Capture the cell that displays the provided text and extract its (x, y) central coordinate. 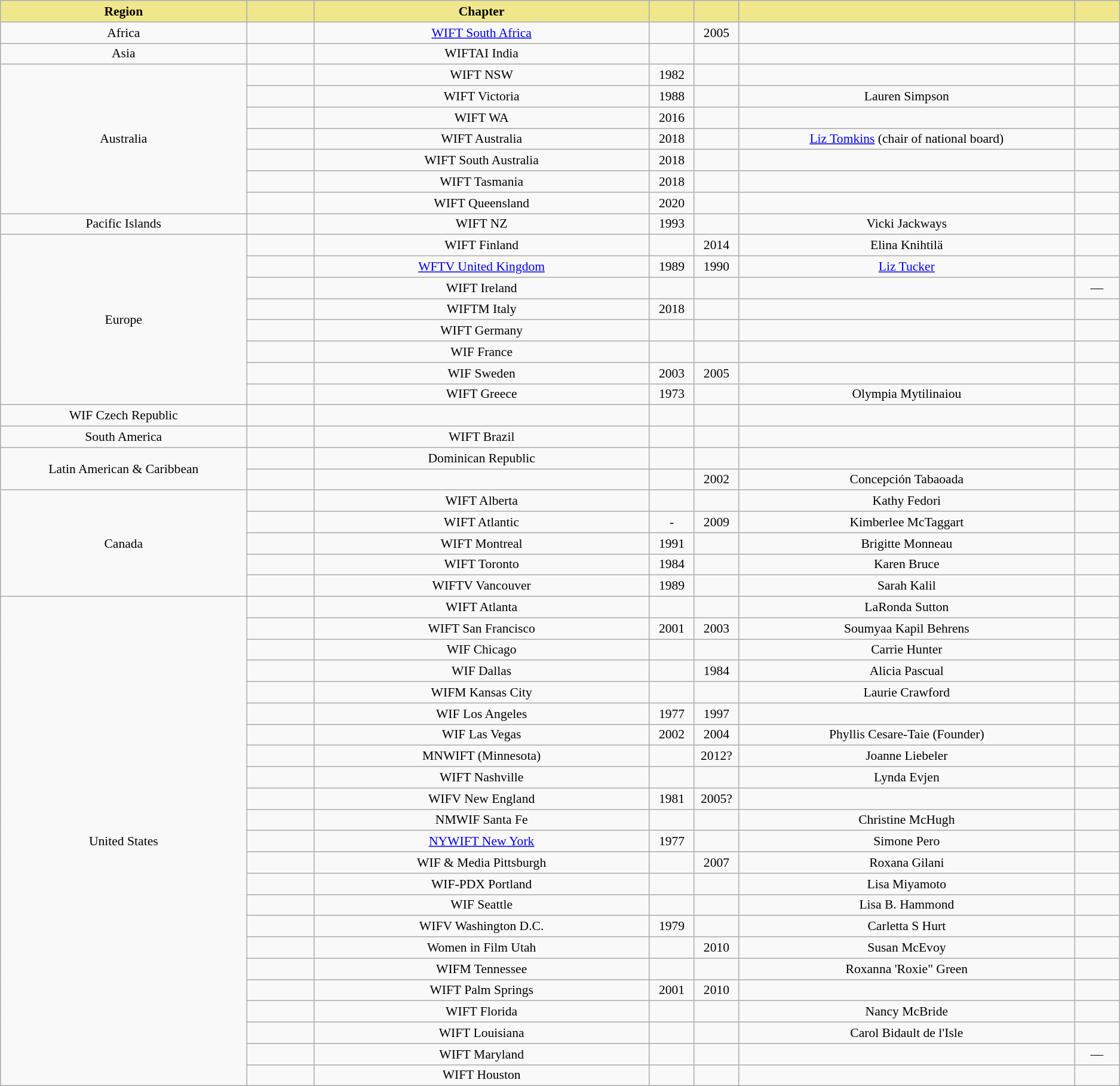
WIFT NZ (481, 224)
WIFTV Vancouver (481, 586)
WIFT Brazil (481, 437)
WIFTAI India (481, 54)
2005? (717, 799)
WIFT Ireland (481, 288)
Pacific Islands (124, 224)
WIFT WA (481, 118)
WIF Czech Republic (124, 416)
Lauren Simpson (907, 97)
Women in Film Utah (481, 948)
Olympia Mytilinaiou (907, 394)
2014 (717, 246)
Liz Tucker (907, 267)
WIFT Florida (481, 1012)
2004 (717, 735)
WIFT Finland (481, 246)
Lisa Miyamoto (907, 884)
WIF-PDX Portland (481, 884)
Sarah Kalil (907, 586)
Europe (124, 320)
Canada (124, 544)
Phyllis Cesare-Taie (Founder) (907, 735)
1991 (671, 544)
2020 (671, 203)
WIF France (481, 352)
WIFT Palm Springs (481, 990)
Australia (124, 139)
WIFT South Africa (481, 33)
United States (124, 841)
Region (124, 11)
WFTV United Kingdom (481, 267)
2009 (717, 522)
Lynda Evjen (907, 778)
- (671, 522)
WIFM Kansas City (481, 692)
1979 (671, 927)
WIF Dallas (481, 671)
WIFT Nashville (481, 778)
WIFT Tasmania (481, 182)
WIFT Alberta (481, 501)
WIFT Montreal (481, 544)
Africa (124, 33)
1981 (671, 799)
Carletta S Hurt (907, 927)
2012? (717, 756)
WIFT Louisiana (481, 1033)
1993 (671, 224)
1982 (671, 75)
WIFV New England (481, 799)
NYWIFT New York (481, 842)
Roxanna 'Roxie" Green (907, 969)
Lisa B. Hammond (907, 905)
Roxana Gilani (907, 863)
WIF Seattle (481, 905)
Asia (124, 54)
WIFT Atlanta (481, 608)
WIFT Atlantic (481, 522)
Carol Bidault de l'Isle (907, 1033)
South America (124, 437)
WIFT NSW (481, 75)
WIFT Greece (481, 394)
WIFT Maryland (481, 1054)
Karen Bruce (907, 565)
Brigitte Monneau (907, 544)
NMWIF Santa Fe (481, 820)
Alicia Pascual (907, 671)
WIF Las Vegas (481, 735)
1990 (717, 267)
1973 (671, 394)
WIF Sweden (481, 373)
WIFT Queensland (481, 203)
Simone Pero (907, 842)
WIF Los Angeles (481, 714)
WIFT Houston (481, 1075)
Elina Knihtilä (907, 246)
Kathy Fedori (907, 501)
Kimberlee McTaggart (907, 522)
Latin American & Caribbean (124, 468)
1988 (671, 97)
WIFTM Italy (481, 309)
WIFM Tennessee (481, 969)
Liz Tomkins (chair of national board) (907, 139)
WIFT South Australia (481, 161)
Concepción Tabaoada (907, 480)
WIFT Australia (481, 139)
LaRonda Sutton (907, 608)
WIFT Victoria (481, 97)
WIF Chicago (481, 650)
2016 (671, 118)
Christine McHugh (907, 820)
Vicki Jackways (907, 224)
Soumyaa Kapil Behrens (907, 628)
WIFT Toronto (481, 565)
WIFT San Francisco (481, 628)
Susan McEvoy (907, 948)
Joanne Liebeler (907, 756)
Dominican Republic (481, 458)
Laurie Crawford (907, 692)
2007 (717, 863)
MNWIFT (Minnesota) (481, 756)
WIF & Media Pittsburgh (481, 863)
1997 (717, 714)
WIFV Washington D.C. (481, 927)
WIFT Germany (481, 331)
Chapter (481, 11)
Carrie Hunter (907, 650)
Nancy McBride (907, 1012)
